Find where the given text appears and provide that cell's center as (X, Y) coordinate. 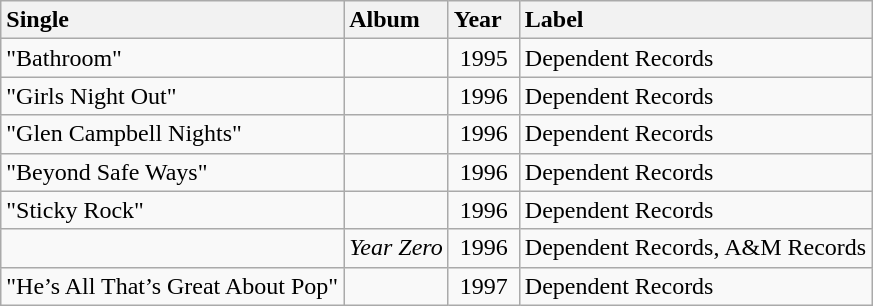
"Glen Campbell Nights" (172, 134)
Single (172, 20)
"He’s All That’s Great About Pop" (172, 286)
"Girls Night Out" (172, 96)
1995 (484, 58)
"Beyond Safe Ways" (172, 172)
1997 (484, 286)
Year (484, 20)
Label (695, 20)
"Bathroom" (172, 58)
"Sticky Rock" (172, 210)
Album (396, 20)
Dependent Records, A&M Records (695, 248)
Year Zero (396, 248)
